Search for the cell housing the specified text and yield its (x, y) center coordinate. 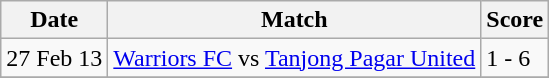
1 - 6 (515, 58)
Warriors FC vs Tanjong Pagar United (294, 58)
Match (294, 20)
27 Feb 13 (54, 58)
Score (515, 20)
Date (54, 20)
